For the text-containing cell, return its midpoint in (X, Y) coordinate format. 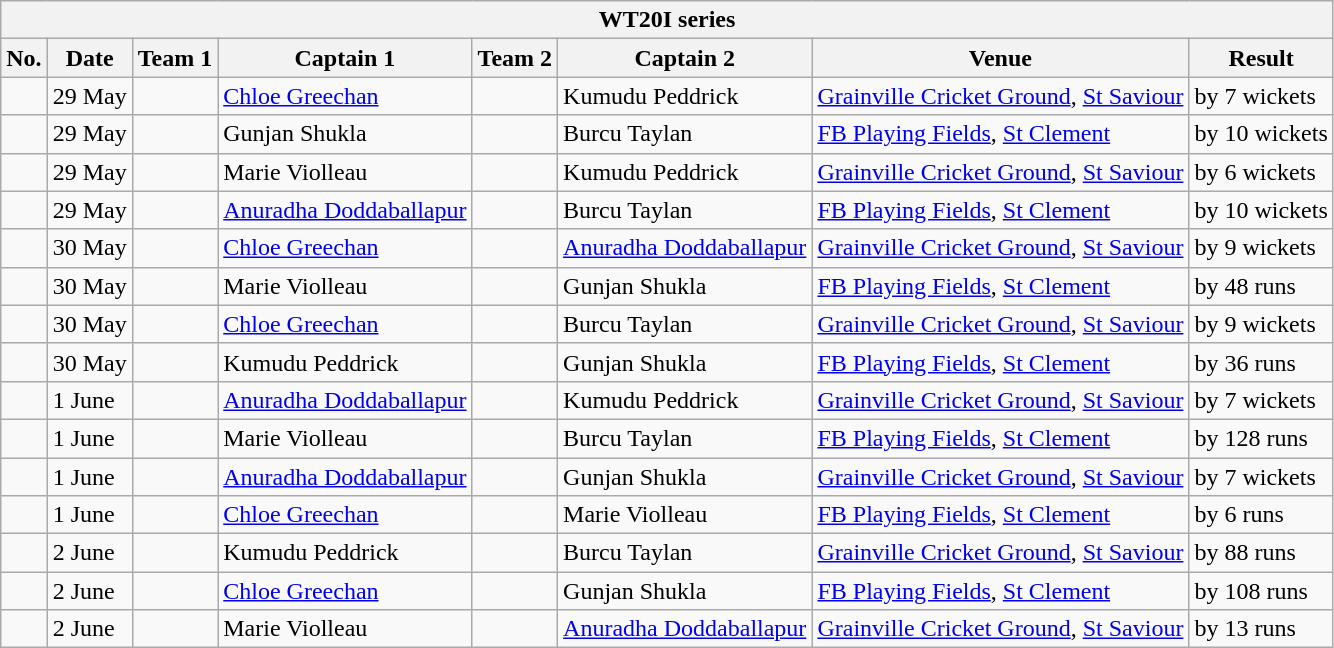
by 108 runs (1261, 591)
Captain 1 (345, 58)
Captain 2 (685, 58)
WT20I series (668, 20)
No. (24, 58)
by 88 runs (1261, 553)
by 36 runs (1261, 362)
by 13 runs (1261, 629)
Result (1261, 58)
by 48 runs (1261, 286)
by 6 wickets (1261, 172)
Venue (1000, 58)
Team 1 (175, 58)
by 6 runs (1261, 515)
Date (90, 58)
Team 2 (515, 58)
by 128 runs (1261, 438)
